Extract the [X, Y] coordinate from the center of the cell holding the provided text.  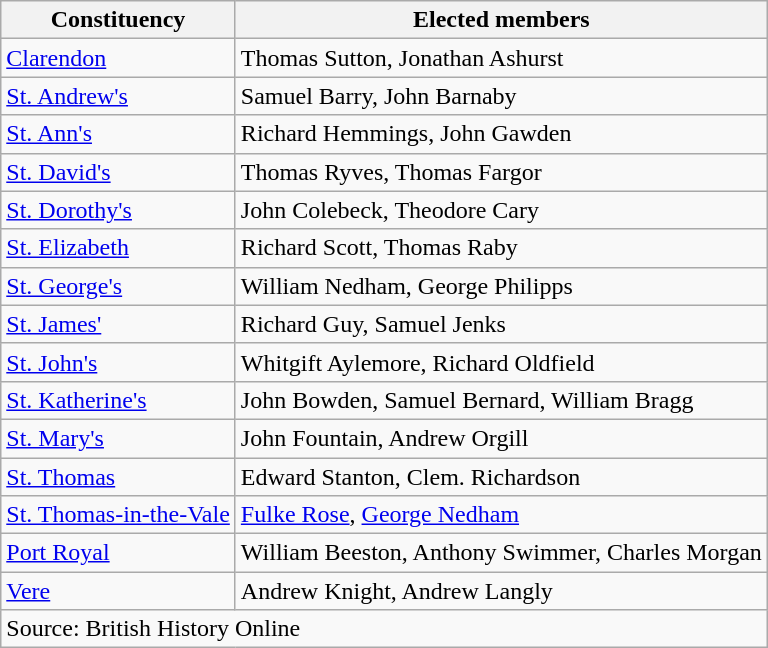
Richard Hemmings, John Gawden [501, 134]
Andrew Knight, Andrew Langly [501, 591]
Constituency [118, 20]
John Bowden, Samuel Bernard, William Bragg [501, 400]
Clarendon [118, 58]
St. Thomas [118, 477]
John Colebeck, Theodore Cary [501, 210]
William Nedham, George Philipps [501, 286]
St. David's [118, 172]
Thomas Sutton, Jonathan Ashurst [501, 58]
St. Katherine's [118, 400]
John Fountain, Andrew Orgill [501, 438]
Whitgift Aylemore, Richard Oldfield [501, 362]
Thomas Ryves, Thomas Fargor [501, 172]
St. Andrew's [118, 96]
St. Dorothy's [118, 210]
Richard Guy, Samuel Jenks [501, 324]
St. Elizabeth [118, 248]
St. George's [118, 286]
St. John's [118, 362]
St. Mary's [118, 438]
Port Royal [118, 553]
Source: British History Online [384, 629]
St. James' [118, 324]
Fulke Rose, George Nedham [501, 515]
William Beeston, Anthony Swimmer, Charles Morgan [501, 553]
St. Thomas-in-the-Vale [118, 515]
Richard Scott, Thomas Raby [501, 248]
Elected members [501, 20]
Edward Stanton, Clem. Richardson [501, 477]
Vere [118, 591]
Samuel Barry, John Barnaby [501, 96]
St. Ann's [118, 134]
